Find where the given text appears and provide that cell's center as [x, y] coordinate. 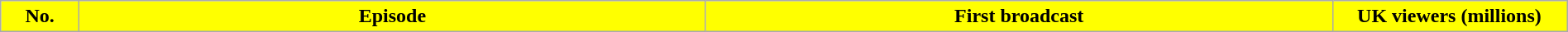
First broadcast [1019, 16]
Episode [392, 16]
UK viewers (millions) [1450, 16]
No. [40, 16]
